Locate the cell with the specified text and output its [X, Y] center coordinate. 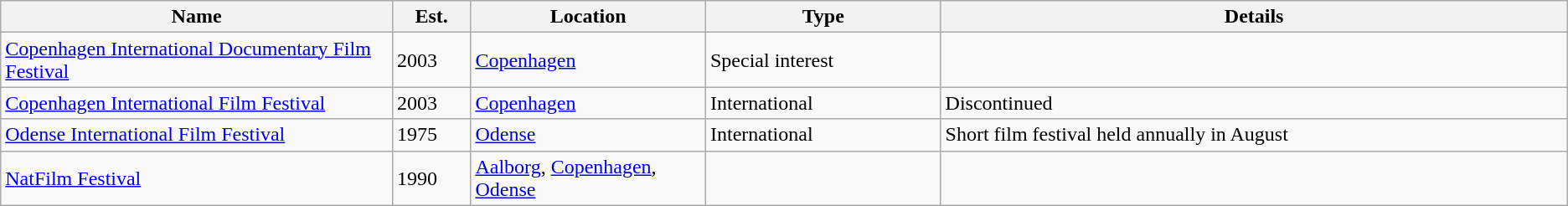
NatFilm Festival [197, 178]
Aalborg, Copenhagen, Odense [588, 178]
Name [197, 17]
Type [823, 17]
Copenhagen International Film Festival [197, 103]
Short film festival held annually in August [1254, 135]
Special interest [823, 60]
Odense [588, 135]
Discontinued [1254, 103]
Location [588, 17]
Copenhagen International Documentary Film Festival [197, 60]
Details [1254, 17]
Odense International Film Festival [197, 135]
1975 [431, 135]
1990 [431, 178]
Est. [431, 17]
